Search for the cell housing the specified text and yield its (x, y) center coordinate. 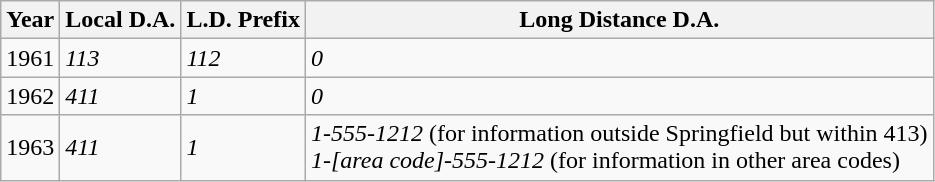
Year (30, 20)
113 (120, 58)
112 (244, 58)
1961 (30, 58)
1963 (30, 148)
L.D. Prefix (244, 20)
1-555-1212 (for information outside Springfield but within 413)1-[area code]-555-1212 (for information in other area codes) (619, 148)
1962 (30, 96)
Long Distance D.A. (619, 20)
Local D.A. (120, 20)
